Search for the cell housing the specified text and yield its (x, y) center coordinate. 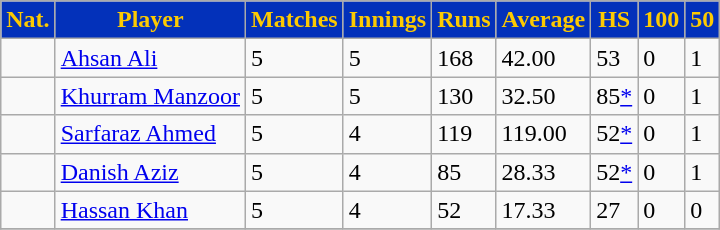
Runs (464, 20)
HS (614, 20)
53 (614, 58)
52 (464, 210)
85 (464, 172)
Matches (294, 20)
119 (464, 134)
Average (544, 20)
Danish Aziz (150, 172)
100 (662, 20)
Innings (387, 20)
119.00 (544, 134)
130 (464, 96)
Player (150, 20)
168 (464, 58)
32.50 (544, 96)
27 (614, 210)
17.33 (544, 210)
Sarfaraz Ahmed (150, 134)
85* (614, 96)
Hassan Khan (150, 210)
Ahsan Ali (150, 58)
50 (702, 20)
42.00 (544, 58)
28.33 (544, 172)
Khurram Manzoor (150, 96)
Nat. (28, 20)
